For the text-containing cell, return its midpoint in (x, y) coordinate format. 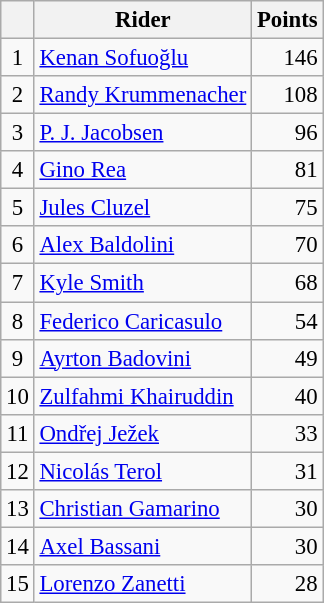
81 (288, 170)
Gino Rea (142, 170)
31 (288, 471)
Christian Gamarino (142, 509)
12 (18, 471)
14 (18, 546)
Axel Bassani (142, 546)
Alex Baldolini (142, 245)
P. J. Jacobsen (142, 133)
Ondřej Ježek (142, 433)
146 (288, 58)
Jules Cluzel (142, 208)
Ayrton Badovini (142, 358)
54 (288, 321)
4 (18, 170)
Kyle Smith (142, 283)
Zulfahmi Khairuddin (142, 396)
8 (18, 321)
15 (18, 584)
6 (18, 245)
5 (18, 208)
Randy Krummenacher (142, 95)
33 (288, 433)
13 (18, 509)
11 (18, 433)
Nicolás Terol (142, 471)
Rider (142, 20)
108 (288, 95)
Lorenzo Zanetti (142, 584)
75 (288, 208)
7 (18, 283)
9 (18, 358)
3 (18, 133)
70 (288, 245)
Kenan Sofuoğlu (142, 58)
28 (288, 584)
1 (18, 58)
40 (288, 396)
Federico Caricasulo (142, 321)
96 (288, 133)
49 (288, 358)
68 (288, 283)
2 (18, 95)
Points (288, 20)
10 (18, 396)
